Output the (x, y) coordinate of the center of the cell containing the given text.  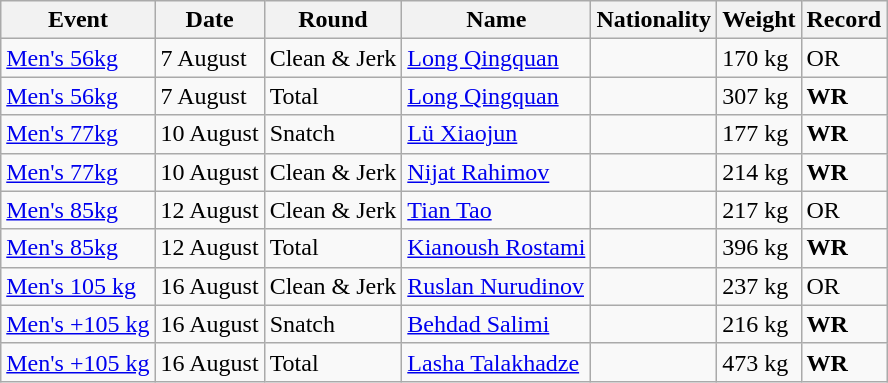
214 kg (759, 172)
Record (844, 20)
473 kg (759, 362)
Lasha Talakhadze (496, 362)
Lü Xiaojun (496, 134)
Ruslan Nurudinov (496, 286)
Tian Tao (496, 210)
307 kg (759, 96)
177 kg (759, 134)
Kianoush Rostami (496, 248)
396 kg (759, 248)
Nationality (654, 20)
Event (78, 20)
Men's 105 kg (78, 286)
Name (496, 20)
Behdad Salimi (496, 324)
237 kg (759, 286)
170 kg (759, 58)
Weight (759, 20)
Date (210, 20)
216 kg (759, 324)
Nijat Rahimov (496, 172)
217 kg (759, 210)
Round (333, 20)
